Output the (X, Y) coordinate of the center of the cell containing the given text.  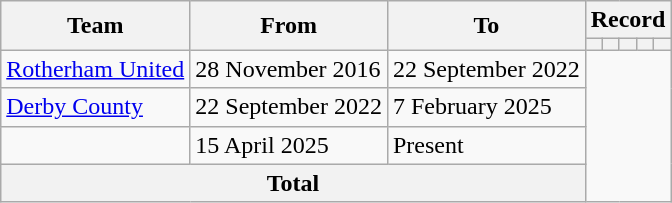
Total (293, 183)
7 February 2025 (486, 107)
To (486, 26)
Rotherham United (96, 69)
From (289, 26)
Team (96, 26)
Derby County (96, 107)
Present (486, 145)
28 November 2016 (289, 69)
15 April 2025 (289, 145)
Record (628, 20)
